For the text-containing cell, return its midpoint in (x, y) coordinate format. 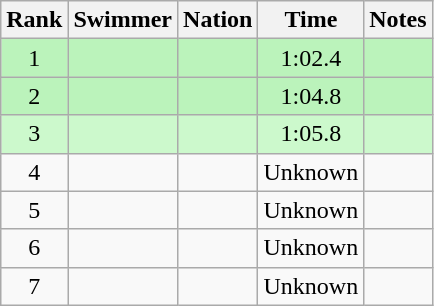
Swimmer (123, 20)
6 (34, 248)
7 (34, 286)
1:02.4 (311, 58)
2 (34, 96)
4 (34, 172)
Nation (218, 20)
1:05.8 (311, 134)
Rank (34, 20)
3 (34, 134)
Time (311, 20)
1:04.8 (311, 96)
Notes (398, 20)
1 (34, 58)
5 (34, 210)
